Locate the cell with the specified text and output its [x, y] center coordinate. 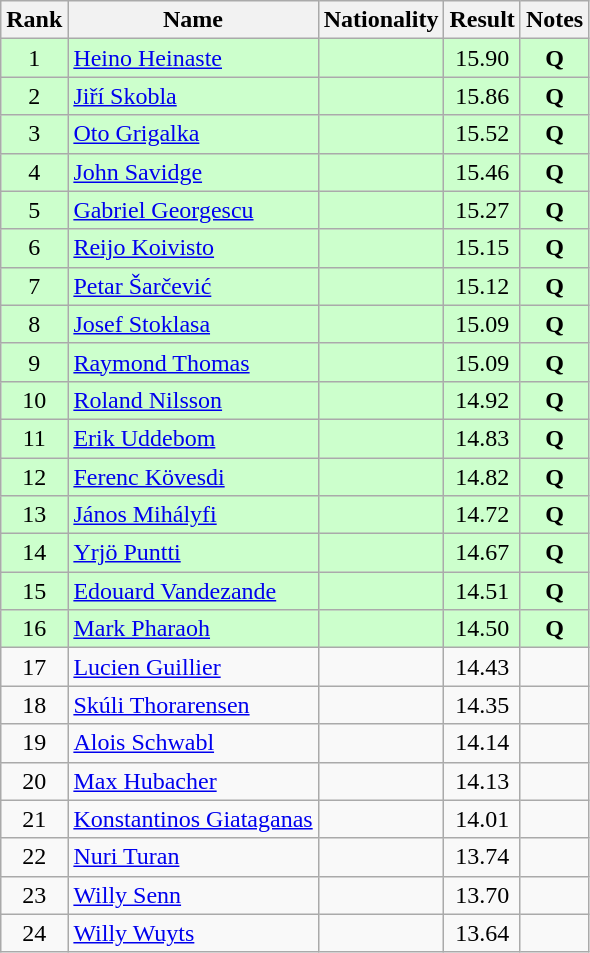
Josef Stoklasa [193, 324]
14.72 [482, 515]
Reijo Koivisto [193, 248]
15.52 [482, 134]
Ferenc Kövesdi [193, 477]
Name [193, 20]
15.86 [482, 96]
Petar Šarčević [193, 286]
11 [34, 438]
14.82 [482, 477]
14.35 [482, 705]
13 [34, 515]
12 [34, 477]
6 [34, 248]
8 [34, 324]
17 [34, 667]
Alois Schwabl [193, 743]
19 [34, 743]
Notes [554, 20]
14.43 [482, 667]
23 [34, 895]
Yrjö Puntti [193, 553]
2 [34, 96]
Mark Pharaoh [193, 629]
13.74 [482, 857]
Roland Nilsson [193, 400]
14.50 [482, 629]
14.13 [482, 781]
14.67 [482, 553]
Gabriel Georgescu [193, 210]
Rank [34, 20]
15.90 [482, 58]
Oto Grigalka [193, 134]
Lucien Guillier [193, 667]
13.64 [482, 933]
Edouard Vandezande [193, 591]
15.46 [482, 172]
9 [34, 362]
15.15 [482, 248]
Heino Heinaste [193, 58]
4 [34, 172]
John Savidge [193, 172]
14.51 [482, 591]
14.14 [482, 743]
Skúli Thorarensen [193, 705]
János Mihályfi [193, 515]
7 [34, 286]
14.01 [482, 819]
14.83 [482, 438]
15.27 [482, 210]
16 [34, 629]
1 [34, 58]
Jiří Skobla [193, 96]
18 [34, 705]
24 [34, 933]
14 [34, 553]
Willy Senn [193, 895]
5 [34, 210]
15 [34, 591]
15.12 [482, 286]
20 [34, 781]
Nationality [381, 20]
14.92 [482, 400]
13.70 [482, 895]
Willy Wuyts [193, 933]
Nuri Turan [193, 857]
Konstantinos Giataganas [193, 819]
21 [34, 819]
22 [34, 857]
10 [34, 400]
Raymond Thomas [193, 362]
3 [34, 134]
Max Hubacher [193, 781]
Result [482, 20]
Erik Uddebom [193, 438]
